Pinpoint the cell where the given text exists, returning its (X, Y) midpoint coordinate. 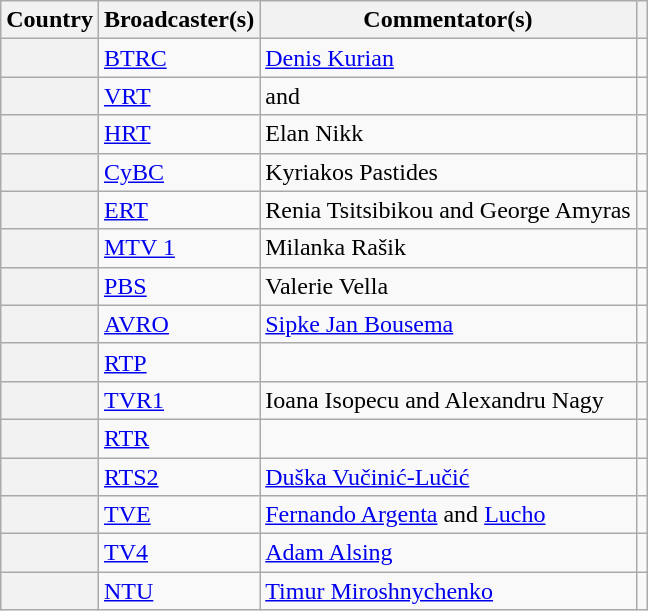
Adam Alsing (448, 553)
HRT (178, 134)
Ioana Isopecu and Alexandru Nagy (448, 400)
PBS (178, 286)
and (448, 96)
MTV 1 (178, 248)
Milanka Rašik (448, 248)
Commentator(s) (448, 20)
TVR1 (178, 400)
Renia Tsitsibikou and George Amyras (448, 210)
Country (50, 20)
RTP (178, 362)
Sipke Jan Bousema (448, 324)
CyBC (178, 172)
Kyriakos Pastides (448, 172)
TV4 (178, 553)
Broadcaster(s) (178, 20)
Valerie Vella (448, 286)
RTS2 (178, 477)
AVRO (178, 324)
Timur Miroshnychenko (448, 591)
TVE (178, 515)
VRT (178, 96)
RTR (178, 438)
Denis Kurian (448, 58)
Elan Nikk (448, 134)
NTU (178, 591)
Duška Vučinić-Lučić (448, 477)
BTRC (178, 58)
ERT (178, 210)
Fernando Argenta and Lucho (448, 515)
